Determine the [x, y] coordinate at the center of the cell enclosing the given text.  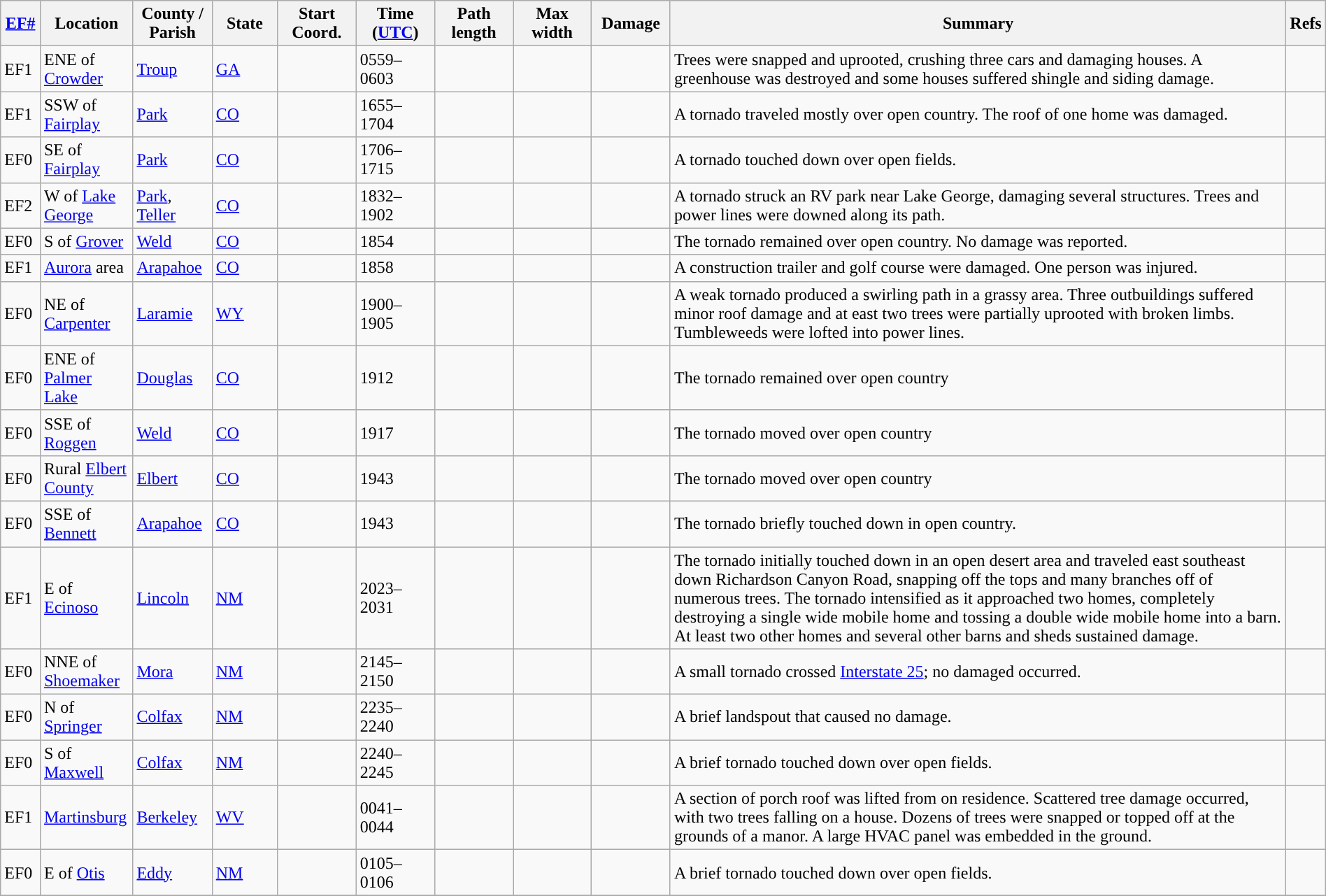
E of Ecinoso [86, 598]
Refs [1306, 24]
GA [245, 69]
NNE of Shoemaker [86, 671]
NE of Carpenter [86, 313]
Park, Teller [172, 206]
Mora [172, 671]
Douglas [172, 378]
1912 [395, 378]
N of Springer [86, 718]
2023–2031 [395, 598]
The tornado remained over open country. No damage was reported. [978, 241]
WV [245, 818]
Troup [172, 69]
1900–1905 [395, 313]
The tornado briefly touched down in open country. [978, 523]
A tornado touched down over open fields. [978, 159]
1832–1902 [395, 206]
SSE of Roggen [86, 432]
0041–0044 [395, 818]
Summary [978, 24]
1655–1704 [395, 115]
State [245, 24]
ENE of Palmer Lake [86, 378]
A construction trailer and golf course were damaged. One person was injured. [978, 268]
A small tornado crossed Interstate 25; no damaged occurred. [978, 671]
Laramie [172, 313]
0559–0603 [395, 69]
Path length [473, 24]
Start Coord. [317, 24]
Eddy [172, 873]
E of Otis [86, 873]
1706–1715 [395, 159]
ENE of Crowder [86, 69]
S of Grover [86, 241]
2145–2150 [395, 671]
0105–0106 [395, 873]
1917 [395, 432]
A brief landspout that caused no damage. [978, 718]
SSE of Bennett [86, 523]
SSW of Fairplay [86, 115]
Damage [631, 24]
Rural Elbert County [86, 478]
Aurora area [86, 268]
Time (UTC) [395, 24]
Max width [552, 24]
Berkeley [172, 818]
SE of Fairplay [86, 159]
WY [245, 313]
1858 [395, 268]
1854 [395, 241]
Martinsburg [86, 818]
Lincoln [172, 598]
W of Lake George [86, 206]
EF2 [21, 206]
2240–2245 [395, 762]
Location [86, 24]
Elbert [172, 478]
County / Parish [172, 24]
S of Maxwell [86, 762]
EF# [21, 24]
The tornado remained over open country [978, 378]
A tornado traveled mostly over open country. The roof of one home was damaged. [978, 115]
2235–2240 [395, 718]
A tornado struck an RV park near Lake George, damaging several structures. Trees and power lines were downed along its path. [978, 206]
